Pinpoint the cell where the given text exists, returning its (x, y) midpoint coordinate. 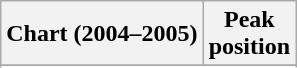
Peakposition (249, 34)
Chart (2004–2005) (102, 34)
